Pinpoint the cell where the given text exists, returning its (X, Y) midpoint coordinate. 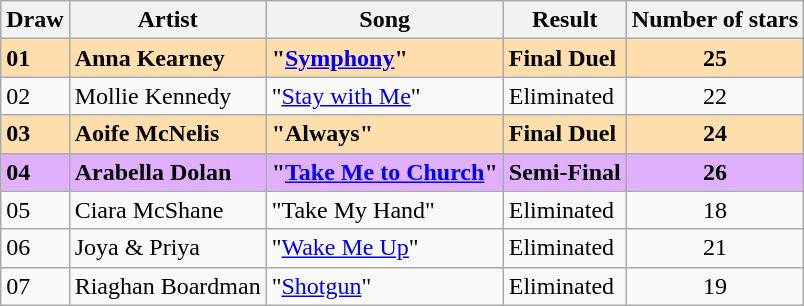
Anna Kearney (168, 58)
Aoife McNelis (168, 134)
"Take Me to Church" (384, 172)
Mollie Kennedy (168, 96)
26 (714, 172)
05 (35, 210)
03 (35, 134)
01 (35, 58)
07 (35, 286)
Joya & Priya (168, 248)
"Always" (384, 134)
Semi-Final (564, 172)
Draw (35, 20)
21 (714, 248)
19 (714, 286)
"Stay with Me" (384, 96)
Arabella Dolan (168, 172)
"Symphony" (384, 58)
18 (714, 210)
Song (384, 20)
Ciara McShane (168, 210)
04 (35, 172)
"Take My Hand" (384, 210)
"Wake Me Up" (384, 248)
25 (714, 58)
22 (714, 96)
24 (714, 134)
06 (35, 248)
Number of stars (714, 20)
02 (35, 96)
Riaghan Boardman (168, 286)
"Shotgun" (384, 286)
Result (564, 20)
Artist (168, 20)
